From the cell containing the given text, extract its center point as (X, Y) coordinate. 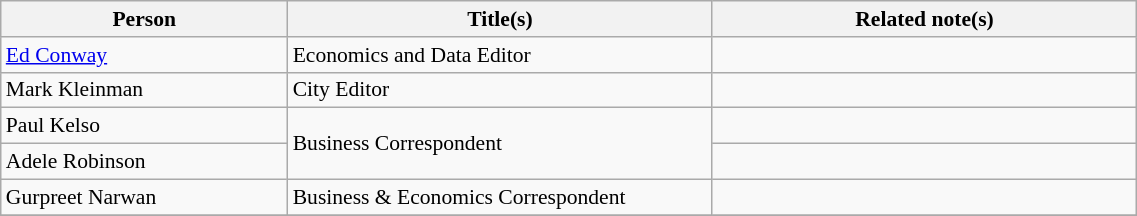
Title(s) (500, 19)
Mark Kleinman (144, 90)
Paul Kelso (144, 126)
Gurpreet Narwan (144, 197)
Adele Robinson (144, 162)
City Editor (500, 90)
Business & Economics Correspondent (500, 197)
Related note(s) (924, 19)
Person (144, 19)
Business Correspondent (500, 144)
Ed Conway (144, 55)
Economics and Data Editor (500, 55)
